Return the [x, y] coordinate for the center point of the cell that contains the specified text.  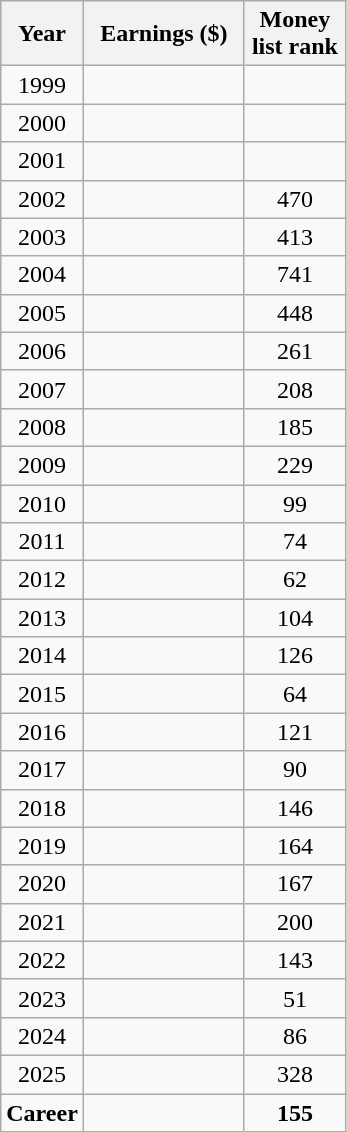
2016 [42, 732]
126 [294, 656]
143 [294, 960]
74 [294, 542]
2017 [42, 770]
2019 [42, 846]
121 [294, 732]
470 [294, 199]
208 [294, 389]
2020 [42, 884]
51 [294, 998]
229 [294, 465]
2018 [42, 808]
200 [294, 922]
261 [294, 351]
2005 [42, 313]
Money list rank [294, 34]
328 [294, 1074]
86 [294, 1036]
413 [294, 237]
99 [294, 503]
741 [294, 275]
448 [294, 313]
155 [294, 1113]
2008 [42, 427]
2002 [42, 199]
2007 [42, 389]
164 [294, 846]
2010 [42, 503]
2000 [42, 123]
Career [42, 1113]
1999 [42, 85]
167 [294, 884]
104 [294, 618]
Earnings ($) [164, 34]
2012 [42, 580]
2011 [42, 542]
146 [294, 808]
2015 [42, 694]
62 [294, 580]
90 [294, 770]
Year [42, 34]
2004 [42, 275]
2009 [42, 465]
2024 [42, 1036]
2023 [42, 998]
2006 [42, 351]
64 [294, 694]
2001 [42, 161]
2014 [42, 656]
2022 [42, 960]
185 [294, 427]
2013 [42, 618]
2003 [42, 237]
2021 [42, 922]
2025 [42, 1074]
